Detect which cell encompasses the target text, then output its (X, Y) center coordinate. 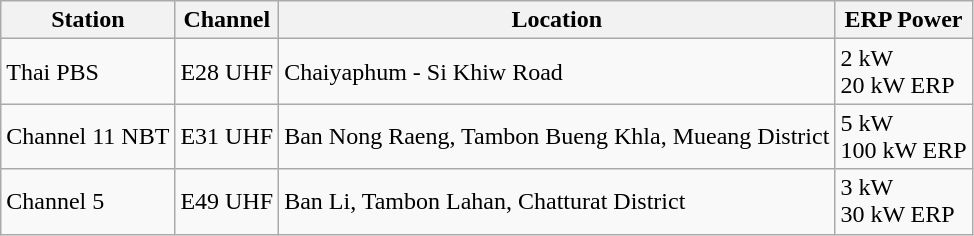
Channel (227, 20)
E31 UHF (227, 136)
ERP Power (904, 20)
E28 UHF (227, 72)
Chaiyaphum - Si Khiw Road (557, 72)
Location (557, 20)
Channel 5 (88, 202)
Station (88, 20)
3 kW30 kW ERP (904, 202)
2 kW20 kW ERP (904, 72)
E49 UHF (227, 202)
Thai PBS (88, 72)
Ban Nong Raeng, Tambon Bueng Khla, Mueang District (557, 136)
Channel 11 NBT (88, 136)
Ban Li, Tambon Lahan, Chatturat District (557, 202)
5 kW100 kW ERP (904, 136)
